Scan for the cell matching the given text and deliver its [X, Y] coordinate at center. 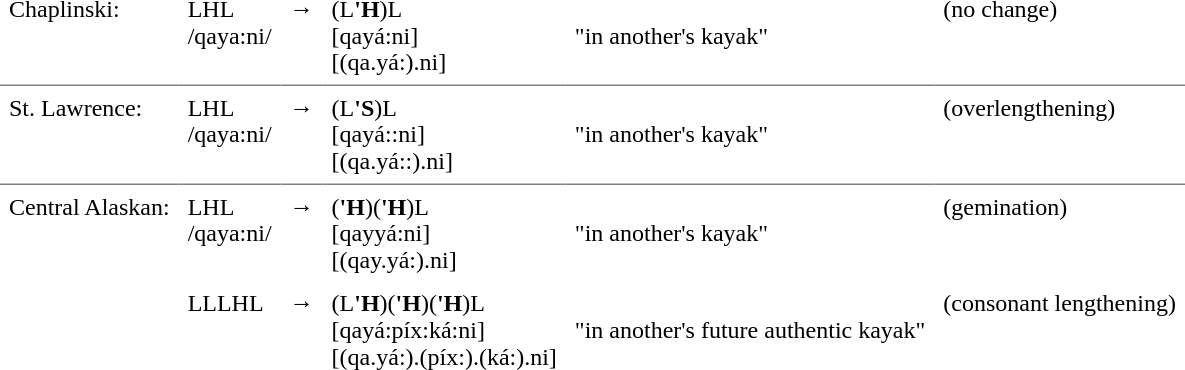
Central Alaskan: [90, 233]
(gemination) [1060, 233]
(overlengthening) [1060, 134]
('H)('H)L[qayyá:ni][(qay.yá:).ni] [444, 233]
St. Lawrence: [90, 134]
(L'S)L[qayá::ni][(qa.yá::).ni] [444, 134]
